Detect which cell encompasses the target text, then output its (X, Y) center coordinate. 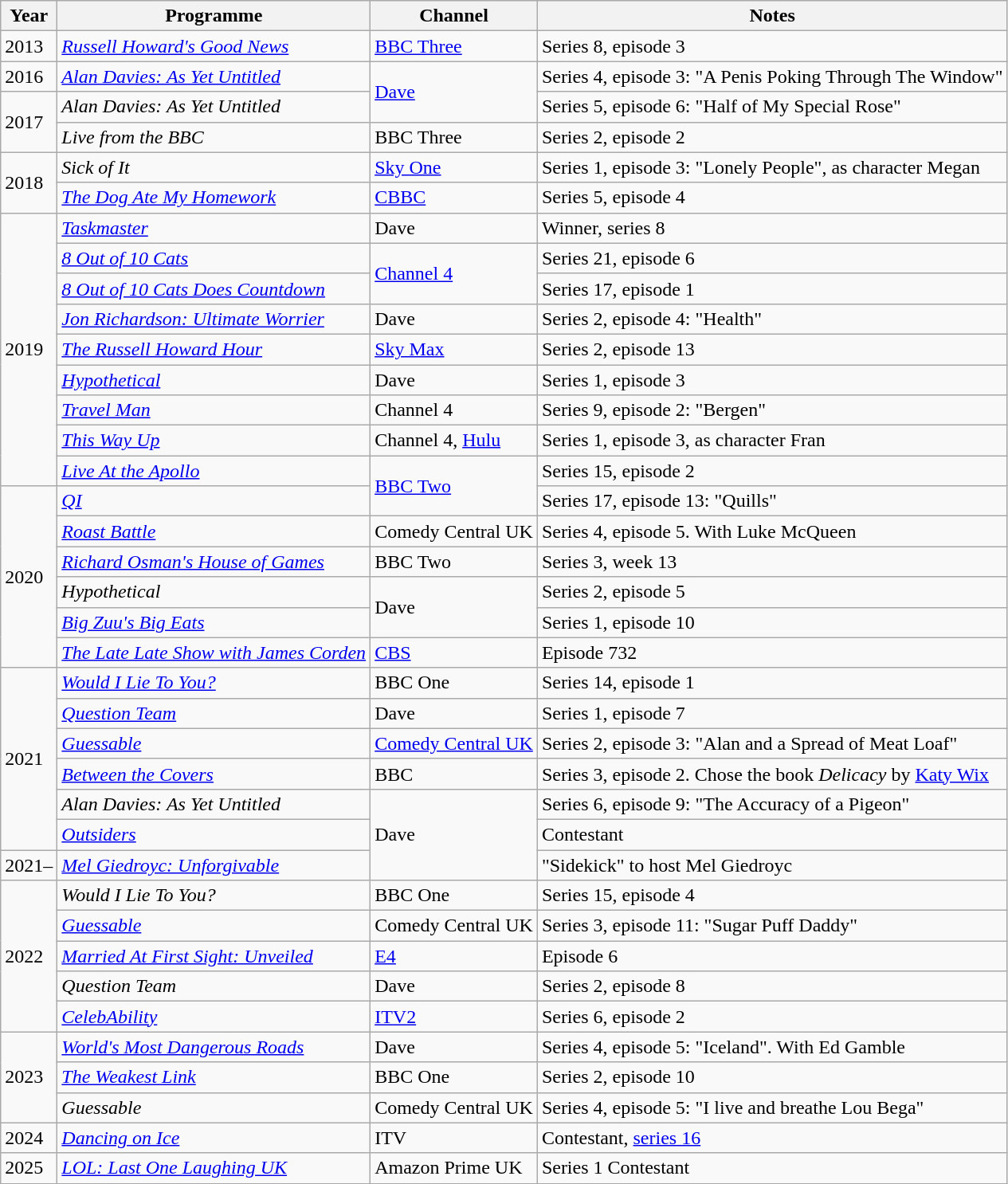
2019 (29, 349)
Mel Giedroyc: Unforgivable (214, 864)
Series 2, episode 5 (772, 592)
Live At the Apollo (214, 471)
Amazon Prime UK (454, 1168)
Dancing on Ice (214, 1138)
8 Out of 10 Cats (214, 258)
Contestant, series 16 (772, 1138)
CelebAbility (214, 1017)
8 Out of 10 Cats Does Countdown (214, 288)
Series 1, episode 3: "Lonely People", as character Megan (772, 167)
Series 2, episode 13 (772, 349)
2024 (29, 1138)
Series 17, episode 1 (772, 288)
Channel (454, 16)
Series 5, episode 4 (772, 198)
E4 (454, 956)
Channel 4, Hulu (454, 441)
2013 (29, 46)
BBC (454, 774)
Series 1, episode 10 (772, 622)
Series 4, episode 5: "Iceland". With Ed Gamble (772, 1047)
The Weakest Link (214, 1077)
"Sidekick" to host Mel Giedroyc (772, 864)
Series 3, episode 2. Chose the book Delicacy by Katy Wix (772, 774)
Jon Richardson: Ultimate Worrier (214, 319)
Series 17, episode 13: "Quills" (772, 501)
Series 1, episode 7 (772, 713)
Live from the BBC (214, 137)
Series 15, episode 4 (772, 896)
LOL: Last One Laughing UK (214, 1168)
2023 (29, 1077)
Series 21, episode 6 (772, 258)
CBS (454, 653)
Series 14, episode 1 (772, 683)
Russell Howard's Good News (214, 46)
Sick of It (214, 167)
ITV2 (454, 1017)
Series 2, episode 2 (772, 137)
Series 2, episode 8 (772, 986)
Contestant (772, 834)
Series 9, episode 2: "Bergen" (772, 410)
QI (214, 501)
Sky One (454, 167)
Year (29, 16)
Travel Man (214, 410)
2022 (29, 956)
Series 6, episode 2 (772, 1017)
2020 (29, 577)
Series 4, episode 5. With Luke McQueen (772, 531)
Series 15, episode 2 (772, 471)
Series 4, episode 5: "I live and breathe Lou Bega" (772, 1108)
2021 (29, 759)
2016 (29, 76)
Series 1 Contestant (772, 1168)
Married At First Sight: Unveiled (214, 956)
Series 1, episode 3 (772, 380)
Series 4, episode 3: "A Penis Poking Through The Window" (772, 76)
Episode 732 (772, 653)
Roast Battle (214, 531)
Taskmaster (214, 228)
CBBC (454, 198)
This Way Up (214, 441)
Richard Osman's House of Games (214, 562)
2018 (29, 182)
Programme (214, 16)
Outsiders (214, 834)
Series 3, episode 11: "Sugar Puff Daddy" (772, 926)
2025 (29, 1168)
Series 2, episode 4: "Health" (772, 319)
2021– (29, 864)
Winner, series 8 (772, 228)
Series 3, week 13 (772, 562)
Series 8, episode 3 (772, 46)
Series 1, episode 3, as character Fran (772, 441)
World's Most Dangerous Roads (214, 1047)
The Dog Ate My Homework (214, 198)
Series 5, episode 6: "Half of My Special Rose" (772, 107)
Sky Max (454, 349)
The Russell Howard Hour (214, 349)
Series 6, episode 9: "The Accuracy of a Pigeon" (772, 804)
Between the Covers (214, 774)
Series 2, episode 3: "Alan and a Spread of Meat Loaf" (772, 743)
Episode 6 (772, 956)
Series 2, episode 10 (772, 1077)
Notes (772, 16)
Big Zuu's Big Eats (214, 622)
ITV (454, 1138)
The Late Late Show with James Corden (214, 653)
2017 (29, 122)
